From the cell containing the given text, extract its center point as [x, y] coordinate. 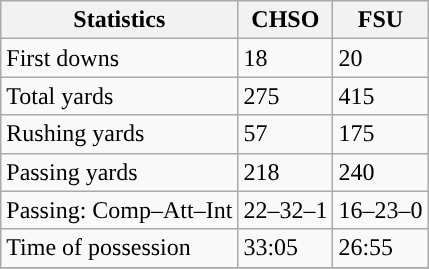
22–32–1 [286, 210]
415 [380, 96]
First downs [120, 58]
175 [380, 134]
33:05 [286, 248]
20 [380, 58]
FSU [380, 20]
Passing yards [120, 172]
275 [286, 96]
16–23–0 [380, 210]
57 [286, 134]
18 [286, 58]
218 [286, 172]
26:55 [380, 248]
Statistics [120, 20]
Rushing yards [120, 134]
Time of possession [120, 248]
Passing: Comp–Att–Int [120, 210]
240 [380, 172]
Total yards [120, 96]
CHSO [286, 20]
